Extract the [x, y] coordinate from the center of the cell holding the provided text.  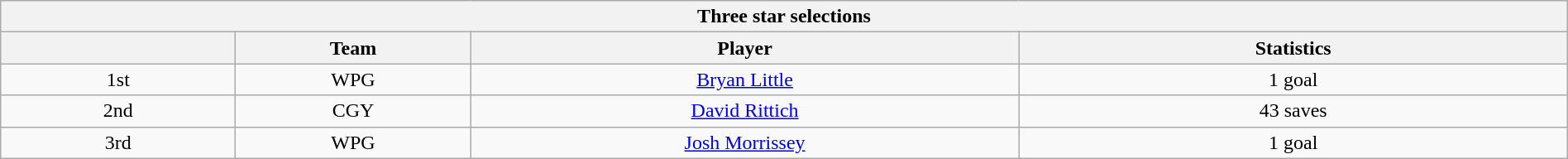
Statistics [1293, 48]
3rd [118, 142]
David Rittich [744, 111]
Josh Morrissey [744, 142]
CGY [353, 111]
1st [118, 79]
Player [744, 48]
Team [353, 48]
43 saves [1293, 111]
2nd [118, 111]
Three star selections [784, 17]
Bryan Little [744, 79]
